Determine the [x, y] coordinate at the center of the cell enclosing the given text.  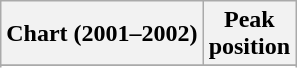
Peakposition [249, 34]
Chart (2001–2002) [102, 34]
